Identify which cell holds the provided text, then report its (x, y) central coordinate. 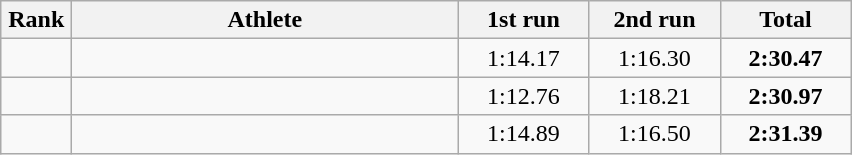
Total (786, 20)
2:30.97 (786, 96)
1:14.17 (524, 58)
1:18.21 (654, 96)
Rank (36, 20)
1:12.76 (524, 96)
1st run (524, 20)
Athlete (265, 20)
2:30.47 (786, 58)
1:16.50 (654, 134)
1:14.89 (524, 134)
2:31.39 (786, 134)
2nd run (654, 20)
1:16.30 (654, 58)
